Scan for the cell matching the given text and deliver its (x, y) coordinate at center. 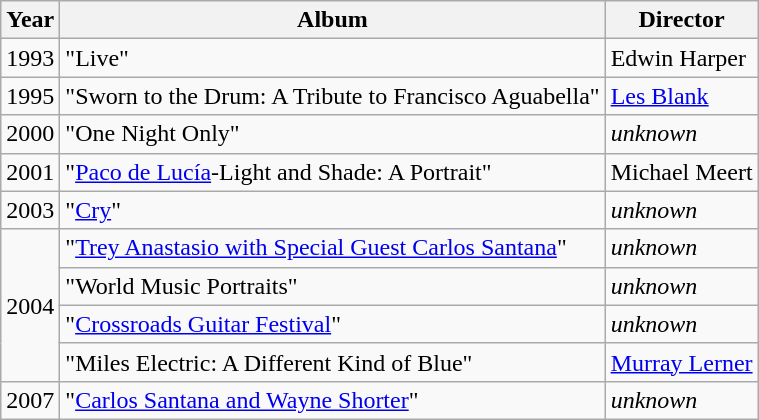
2001 (30, 172)
Michael Meert (682, 172)
"Cry" (332, 210)
Les Blank (682, 96)
Murray Lerner (682, 362)
"Miles Electric: A Different Kind of Blue" (332, 362)
"One Night Only" (332, 134)
"Paco de Lucía-Light and Shade: A Portrait" (332, 172)
"Sworn to the Drum: A Tribute to Francisco Aguabella" (332, 96)
Album (332, 20)
2004 (30, 305)
Year (30, 20)
"Trey Anastasio with Special Guest Carlos Santana" (332, 248)
"Carlos Santana and Wayne Shorter" (332, 400)
2000 (30, 134)
1993 (30, 58)
2007 (30, 400)
Director (682, 20)
"World Music Portraits" (332, 286)
"Live" (332, 58)
2003 (30, 210)
"Crossroads Guitar Festival" (332, 324)
1995 (30, 96)
Edwin Harper (682, 58)
